Capture the cell that displays the provided text and extract its [x, y] central coordinate. 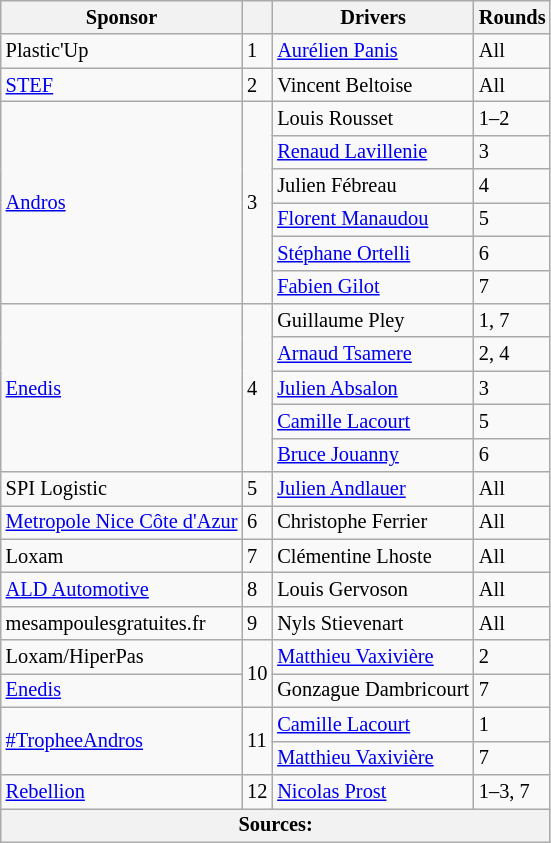
Nicolas Prost [373, 791]
Rebellion [122, 791]
Loxam [122, 556]
Vincent Beltoise [373, 85]
Julien Absalon [373, 388]
Nyls Stievenart [373, 623]
Sponsor [122, 17]
Louis Gervoson [373, 589]
Bruce Jouanny [373, 455]
8 [257, 589]
10 [257, 674]
Fabien Gilot [373, 287]
1, 7 [512, 320]
mesampoulesgratuites.fr [122, 623]
Aurélien Panis [373, 51]
Rounds [512, 17]
2, 4 [512, 354]
Guillaume Pley [373, 320]
1–3, 7 [512, 791]
SPI Logistic [122, 489]
Clémentine Lhoste [373, 556]
Louis Rousset [373, 118]
Christophe Ferrier [373, 522]
Julien Andlauer [373, 489]
STEF [122, 85]
Gonzague Dambricourt [373, 690]
Florent Manaudou [373, 219]
Metropole Nice Côte d'Azur [122, 522]
Andros [122, 202]
1–2 [512, 118]
Stéphane Ortelli [373, 253]
Renaud Lavillenie [373, 152]
9 [257, 623]
Drivers [373, 17]
Arnaud Tsamere [373, 354]
Plastic'Up [122, 51]
ALD Automotive [122, 589]
Julien Fébreau [373, 186]
Sources: [276, 825]
#TropheeAndros [122, 740]
Loxam/HiperPas [122, 657]
11 [257, 740]
12 [257, 791]
